Determine the [X, Y] coordinate at the center of the cell enclosing the given text.  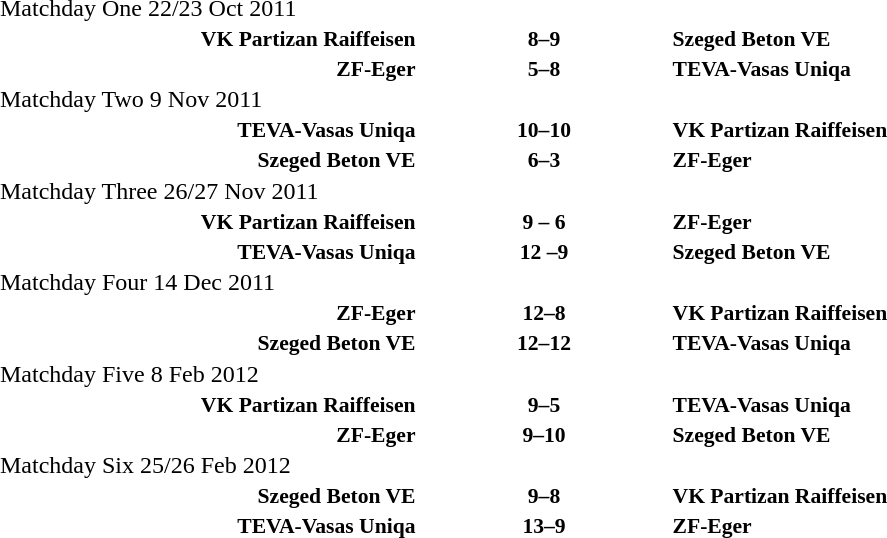
12 –9 [544, 252]
6–3 [544, 160]
8–9 [544, 38]
12–8 [544, 313]
12–12 [544, 343]
9–10 [544, 434]
9–8 [544, 496]
10–10 [544, 130]
9 – 6 [544, 222]
5–8 [544, 68]
9–5 [544, 404]
